Provide the (x, y) coordinate of the cell's center where the given text is located.  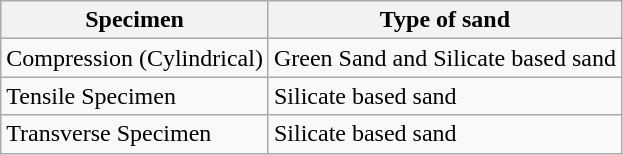
Tensile Specimen (135, 96)
Specimen (135, 20)
Green Sand and Silicate based sand (444, 58)
Type of sand (444, 20)
Compression (Cylindrical) (135, 58)
Transverse Specimen (135, 134)
